Output the [x, y] coordinate of the center of the cell containing the given text.  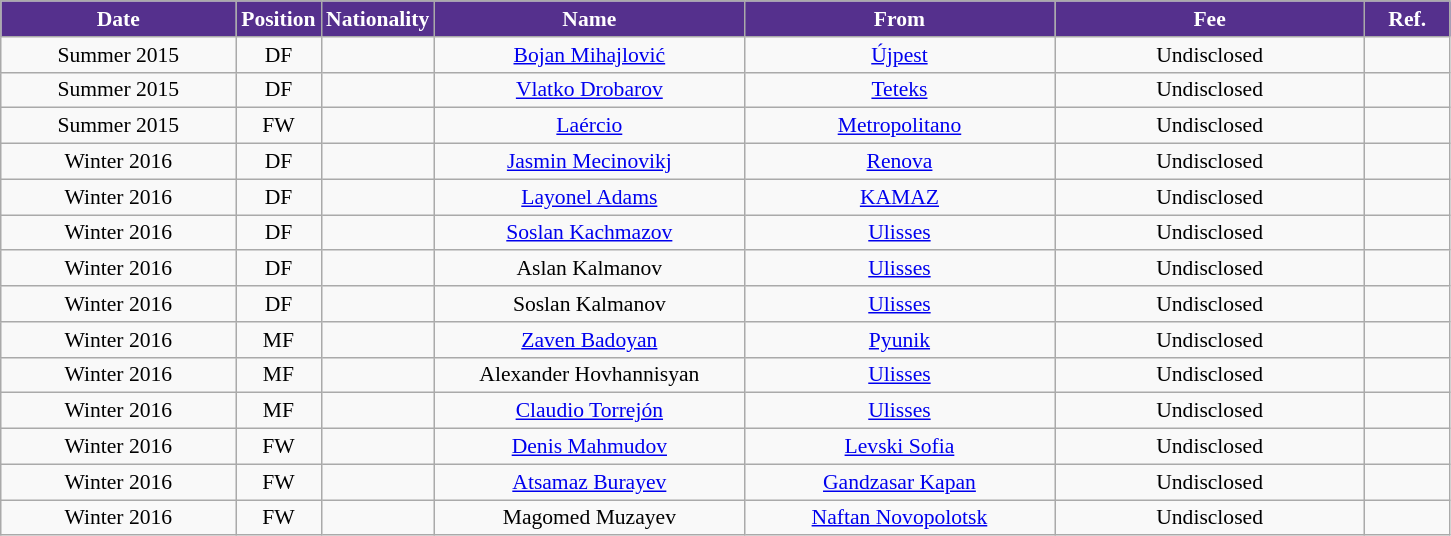
Naftan Novopolotsk [899, 518]
Nationality [378, 19]
Fee [1210, 19]
Jasmin Mecinovikj [589, 162]
Zaven Badoyan [589, 340]
Pyunik [899, 340]
Teteks [899, 90]
KAMAZ [899, 197]
Aslan Kalmanov [589, 269]
Ref. [1408, 19]
Date [118, 19]
Levski Sofia [899, 447]
Name [589, 19]
Layonel Adams [589, 197]
Metropolitano [899, 126]
Position [278, 19]
Magomed Muzayev [589, 518]
Denis Mahmudov [589, 447]
Claudio Torrejón [589, 411]
From [899, 19]
Gandzasar Kapan [899, 482]
Renova [899, 162]
Atsamaz Burayev [589, 482]
Soslan Kalmanov [589, 304]
Alexander Hovhannisyan [589, 375]
Laércio [589, 126]
Bojan Mihajlović [589, 55]
Soslan Kachmazov [589, 233]
Újpest [899, 55]
Vlatko Drobarov [589, 90]
